Capture the cell that displays the provided text and extract its [X, Y] central coordinate. 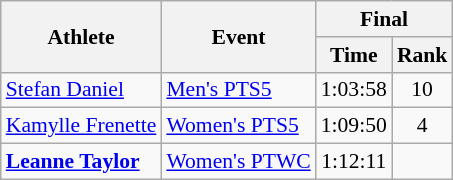
Athlete [82, 36]
Rank [422, 55]
1:03:58 [354, 90]
1:09:50 [354, 126]
10 [422, 90]
Stefan Daniel [82, 90]
Event [238, 36]
4 [422, 126]
Women's PTS5 [238, 126]
Kamylle Frenette [82, 126]
Time [354, 55]
Leanne Taylor [82, 162]
1:12:11 [354, 162]
Women's PTWC [238, 162]
Final [384, 19]
Men's PTS5 [238, 90]
